Scan for the cell matching the given text and deliver its [x, y] coordinate at center. 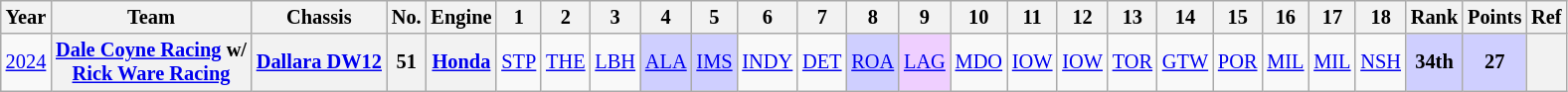
Engine [461, 17]
27 [1494, 62]
5 [715, 17]
2024 [26, 62]
18 [1380, 17]
Dale Coyne Racing w/Rick Ware Racing [151, 62]
13 [1132, 17]
2 [565, 17]
Team [151, 17]
MDO [978, 62]
No. [407, 17]
17 [1332, 17]
INDY [768, 62]
34th [1434, 62]
51 [407, 62]
IMS [715, 62]
THE [565, 62]
Ref [1546, 17]
11 [1032, 17]
Chassis [319, 17]
DET [821, 62]
ROA [873, 62]
LBH [614, 62]
6 [768, 17]
TOR [1132, 62]
Honda [461, 62]
9 [925, 17]
Year [26, 17]
7 [821, 17]
1 [519, 17]
4 [666, 17]
Rank [1434, 17]
15 [1237, 17]
POR [1237, 62]
NSH [1380, 62]
10 [978, 17]
LAG [925, 62]
16 [1285, 17]
14 [1185, 17]
3 [614, 17]
STP [519, 62]
12 [1082, 17]
Points [1494, 17]
GTW [1185, 62]
8 [873, 17]
Dallara DW12 [319, 62]
ALA [666, 62]
